Find where the given text appears and provide that cell's center as (x, y) coordinate. 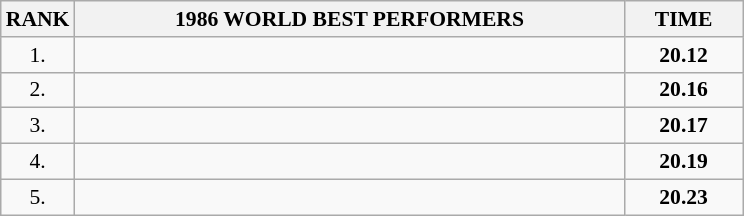
1. (38, 55)
TIME (684, 19)
4. (38, 162)
20.12 (684, 55)
3. (38, 126)
20.19 (684, 162)
1986 WORLD BEST PERFORMERS (349, 19)
5. (38, 197)
RANK (38, 19)
2. (38, 90)
20.17 (684, 126)
20.16 (684, 90)
20.23 (684, 197)
